Scan for the cell matching the given text and deliver its (x, y) coordinate at center. 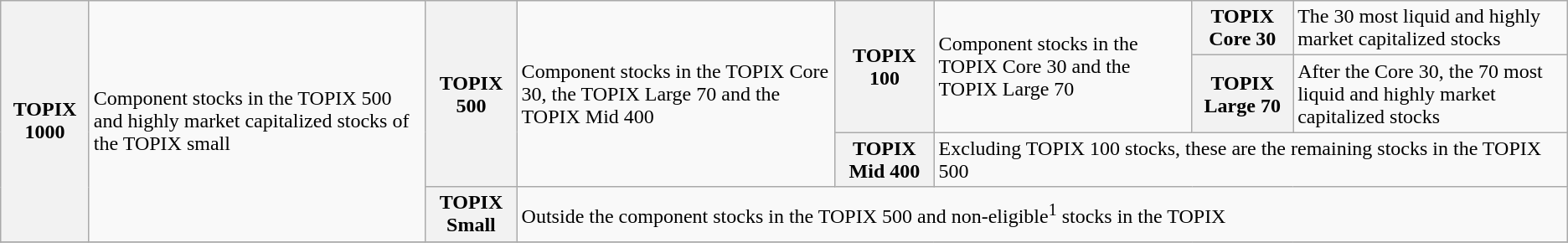
TOPIX Mid 400 (885, 159)
Excluding TOPIX 100 stocks, these are the remaining stocks in the TOPIX 500 (1251, 159)
Component stocks in the TOPIX Core 30, the TOPIX Large 70 and the TOPIX Mid 400 (676, 94)
Component stocks in the TOPIX 500 and highly market capitalized stocks of the TOPIX small (257, 121)
Component stocks in the TOPIX Core 30 and the TOPIX Large 70 (1063, 67)
TOPIX Core 30 (1243, 28)
Outside the component stocks in the TOPIX 500 and non-eligible1 stocks in the TOPIX (1042, 215)
After the Core 30, the 70 most liquid and highly market capitalized stocks (1431, 94)
TOPIX Small (471, 215)
The 30 most liquid and highly market capitalized stocks (1431, 28)
TOPIX 500 (471, 94)
TOPIX 1000 (45, 121)
TOPIX 100 (885, 67)
TOPIX Large 70 (1243, 94)
